Find where the given text appears and provide that cell's center as [x, y] coordinate. 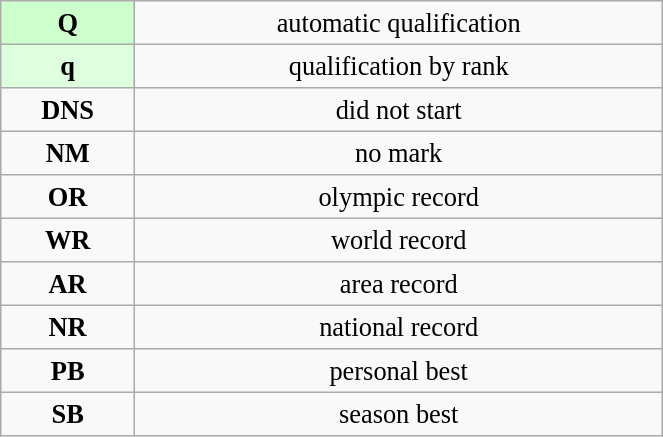
SB [68, 414]
did not start [399, 109]
area record [399, 284]
no mark [399, 153]
OR [68, 197]
NM [68, 153]
personal best [399, 371]
season best [399, 414]
national record [399, 327]
Q [68, 22]
world record [399, 240]
WR [68, 240]
automatic qualification [399, 22]
olympic record [399, 197]
NR [68, 327]
AR [68, 284]
PB [68, 371]
q [68, 66]
qualification by rank [399, 66]
DNS [68, 109]
